Provide the [X, Y] coordinate of the cell's center where the given text is located.  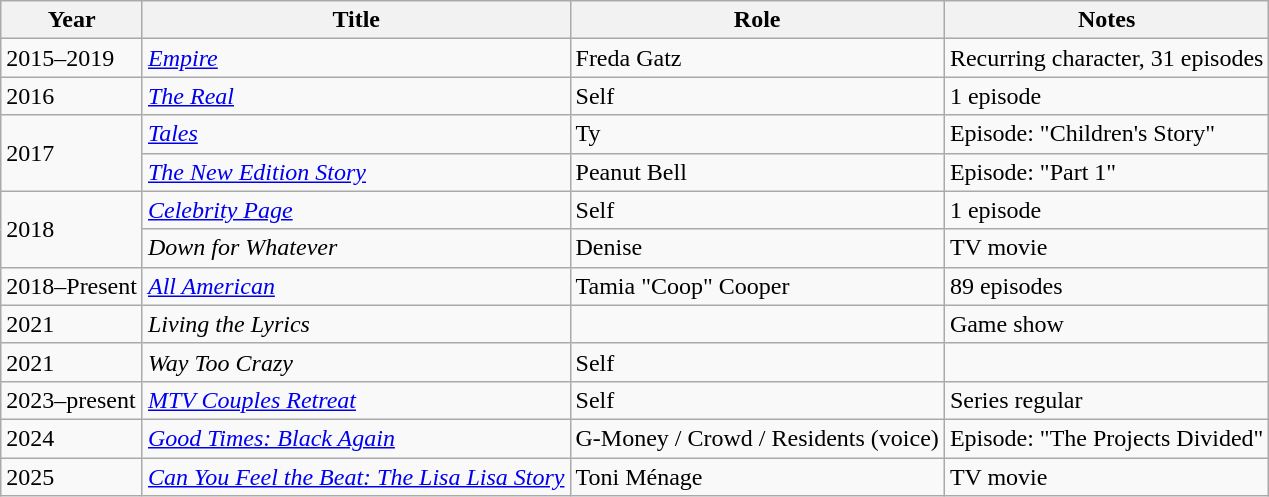
Good Times: Black Again [356, 438]
Recurring character, 31 episodes [1106, 58]
Denise [757, 248]
G-Money / Crowd / Residents (voice) [757, 438]
2015–2019 [72, 58]
Freda Gatz [757, 58]
Series regular [1106, 400]
Title [356, 20]
Celebrity Page [356, 210]
Living the Lyrics [356, 324]
2018 [72, 229]
89 episodes [1106, 286]
2018–Present [72, 286]
Tamia "Coop" Cooper [757, 286]
Year [72, 20]
Notes [1106, 20]
Game show [1106, 324]
Episode: "The Projects Divided" [1106, 438]
Empire [356, 58]
Episode: "Part 1" [1106, 172]
Tales [356, 134]
Episode: "Children's Story" [1106, 134]
Role [757, 20]
Peanut Bell [757, 172]
The New Edition Story [356, 172]
2017 [72, 153]
Toni Ménage [757, 477]
Can You Feel the Beat: The Lisa Lisa Story [356, 477]
MTV Couples Retreat [356, 400]
Way Too Crazy [356, 362]
2016 [72, 96]
Down for Whatever [356, 248]
2025 [72, 477]
Ty [757, 134]
2023–present [72, 400]
All American [356, 286]
2024 [72, 438]
The Real [356, 96]
